Search for the cell housing the specified text and yield its [X, Y] center coordinate. 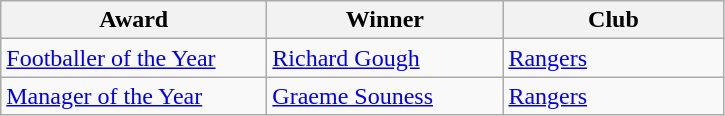
Award [134, 20]
Club [614, 20]
Manager of the Year [134, 96]
Winner [385, 20]
Richard Gough [385, 58]
Graeme Souness [385, 96]
Footballer of the Year [134, 58]
